Provide the (x, y) coordinate of the cell's center where the given text is located.  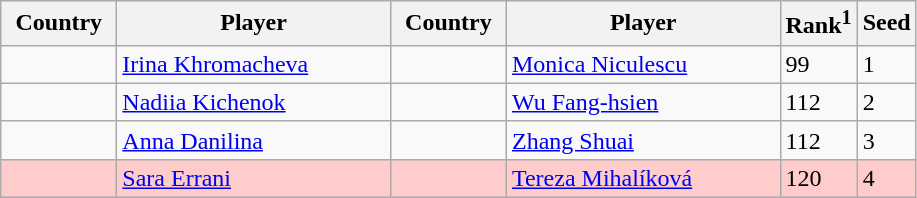
99 (818, 64)
Irina Khromacheva (254, 64)
2 (886, 102)
4 (886, 178)
Nadiia Kichenok (254, 102)
1 (886, 64)
3 (886, 140)
Seed (886, 24)
Zhang Shuai (643, 140)
Rank1 (818, 24)
120 (818, 178)
Tereza Mihalíková (643, 178)
Anna Danilina (254, 140)
Sara Errani (254, 178)
Wu Fang-hsien (643, 102)
Monica Niculescu (643, 64)
